Provide the [x, y] coordinate of the cell's center where the given text is located.  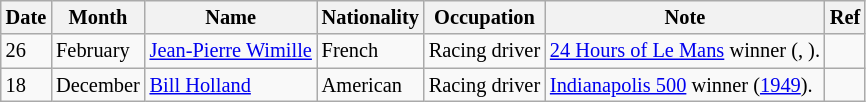
Occupation [484, 17]
Nationality [370, 17]
26 [26, 51]
Month [98, 17]
American [370, 85]
24 Hours of Le Mans winner (, ). [685, 51]
Jean-Pierre Wimille [231, 51]
Ref [845, 17]
December [98, 85]
18 [26, 85]
Date [26, 17]
Indianapolis 500 winner (1949). [685, 85]
Bill Holland [231, 85]
Note [685, 17]
Name [231, 17]
French [370, 51]
February [98, 51]
